Provide the [x, y] coordinate of the cell's center where the given text is located.  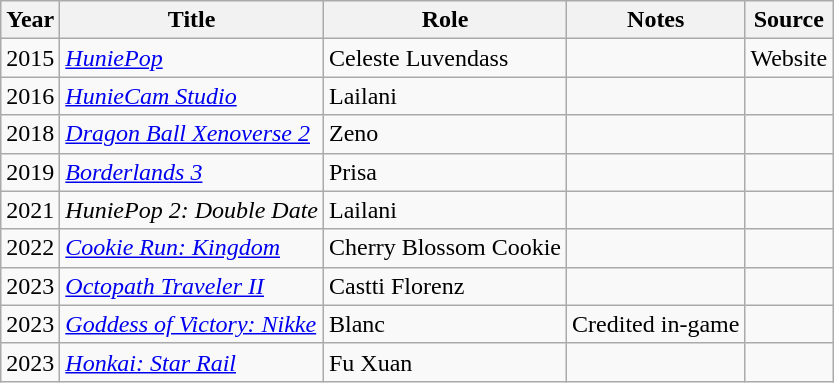
Source [789, 20]
Octopath Traveler II [192, 286]
Dragon Ball Xenoverse 2 [192, 134]
HuniePop 2: Double Date [192, 210]
Blanc [444, 324]
HunieCam Studio [192, 96]
Zeno [444, 134]
Credited in-game [656, 324]
Website [789, 58]
Role [444, 20]
Goddess of Victory: Nikke [192, 324]
HuniePop [192, 58]
Prisa [444, 172]
Year [30, 20]
2021 [30, 210]
Celeste Luvendass [444, 58]
Cherry Blossom Cookie [444, 248]
2018 [30, 134]
Cookie Run: Kingdom [192, 248]
2022 [30, 248]
Title [192, 20]
2015 [30, 58]
2019 [30, 172]
2016 [30, 96]
Fu Xuan [444, 362]
Borderlands 3 [192, 172]
Honkai: Star Rail [192, 362]
Castti Florenz [444, 286]
Notes [656, 20]
